Locate the cell with the specified text and output its [x, y] center coordinate. 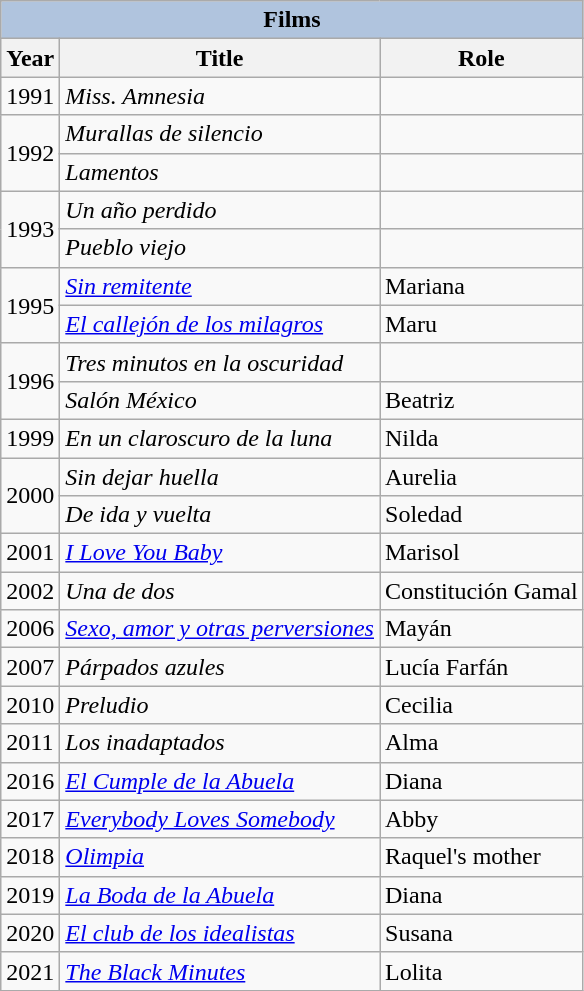
Cecilia [482, 705]
La Boda de la Abuela [220, 895]
Lamentos [220, 172]
1993 [30, 229]
El Cumple de la Abuela [220, 781]
Sexo, amor y otras perversiones [220, 629]
1992 [30, 153]
Párpados azules [220, 667]
1995 [30, 305]
2017 [30, 819]
Un año perdido [220, 210]
Nilda [482, 438]
2016 [30, 781]
Salón México [220, 400]
I Love You Baby [220, 553]
El club de los idealistas [220, 933]
Abby [482, 819]
2001 [30, 553]
2002 [30, 591]
Mayán [482, 629]
Beatriz [482, 400]
Susana [482, 933]
2021 [30, 971]
2019 [30, 895]
1996 [30, 381]
Lucía Farfán [482, 667]
Olimpia [220, 857]
Soledad [482, 515]
Raquel's mother [482, 857]
Films [292, 20]
Marisol [482, 553]
Maru [482, 324]
Aurelia [482, 477]
2007 [30, 667]
Tres minutos en la oscuridad [220, 362]
Mariana [482, 286]
2000 [30, 496]
Everybody Loves Somebody [220, 819]
Sin dejar huella [220, 477]
Preludio [220, 705]
Miss. Amnesia [220, 96]
Una de dos [220, 591]
Murallas de silencio [220, 134]
Title [220, 58]
De ida y vuelta [220, 515]
Pueblo viejo [220, 248]
1991 [30, 96]
2011 [30, 743]
Alma [482, 743]
Sin remitente [220, 286]
Year [30, 58]
Constitución Gamal [482, 591]
The Black Minutes [220, 971]
1999 [30, 438]
2018 [30, 857]
2006 [30, 629]
2020 [30, 933]
2010 [30, 705]
Role [482, 58]
En un claroscuro de la luna [220, 438]
Los inadaptados [220, 743]
Lolita [482, 971]
El callejón de los milagros [220, 324]
